Scan for the cell matching the given text and deliver its (X, Y) coordinate at center. 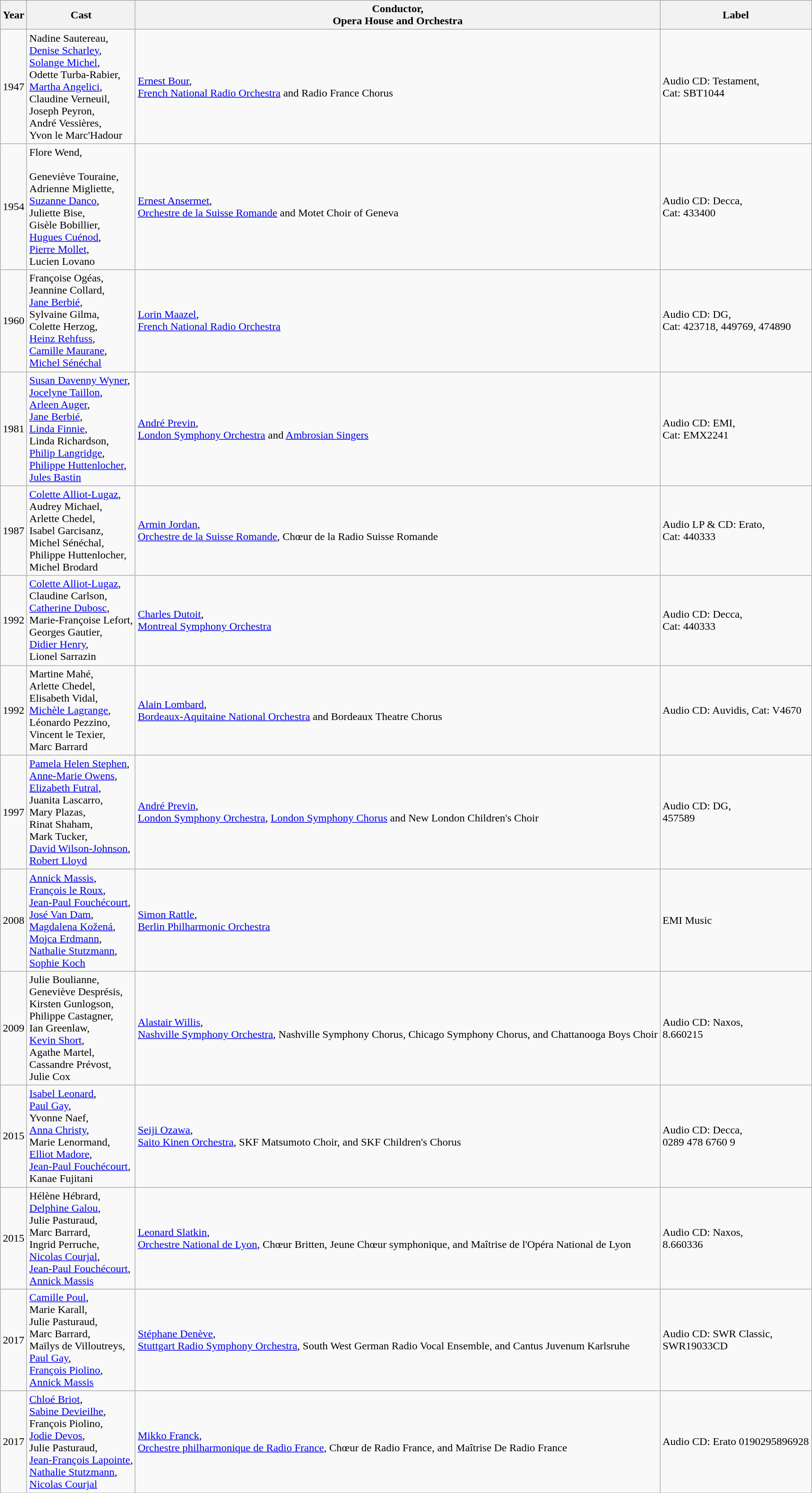
Colette Alliot-Lugaz, Claudine Carlson,Catherine Dubosc,Marie-Françoise Lefort,Georges Gautier, Didier Henry,Lionel Sarrazin (81, 620)
Audio CD: Auvidis, Cat: V4670 (735, 710)
Seiji Ozawa,Saito Kinen Orchestra, SKF Matsumoto Choir, and SKF Children's Chorus (398, 1136)
2009 (13, 1028)
Audio LP & CD: Erato,Cat: 440333 (735, 531)
Audio CD: SWR Classic, SWR19033CD (735, 1340)
Audio CD: Testament,Cat: SBT1044 (735, 87)
Label (735, 15)
1987 (13, 531)
1997 (13, 812)
Audio CD: Decca,Cat: 440333 (735, 620)
Audio CD: Naxos, 8.660336 (735, 1238)
Flore Wend, Geneviève Touraine, Adrienne Migliette,Suzanne Danco, Juliette Bise,Gisèle Bobillier, Hugues Cuénod,Pierre Mollet,Lucien Lovano (81, 206)
Conductor,Opera House and Orchestra (398, 15)
Martine Mahé, Arlette Chedel,Elisabeth Vidal, Michèle Lagrange, Léonardo Pezzino, Vincent le Texier, Marc Barrard (81, 710)
Mikko Franck,Orchestre philharmonique de Radio France, Chœur de Radio France, and Maîtrise De Radio France (398, 1442)
Françoise Ogéas, Jeannine Collard,Jane Berbié, Sylvaine Gilma,Colette Herzog, Heinz Rehfuss,Camille Maurane, Michel Sénéchal (81, 321)
1981 (13, 429)
Chloé Briot, Sabine Devieilhe, François Piolino, Jodie Devos, Julie Pasturaud, Jean-François Lapointe, Nathalie Stutzmann, Nicolas Courjal (81, 1442)
Julie Boulianne, Geneviève Desprésis, Kirsten Gunlogson, Philippe Castagner, Ian Greenlaw, Kevin Short, Agathe Martel, Cassandre Prévost, Julie Cox (81, 1028)
André Previn,London Symphony Orchestra and Ambrosian Singers (398, 429)
1954 (13, 206)
Ernest Bour,French National Radio Orchestra and Radio France Chorus (398, 87)
Susan Davenny Wyner, Jocelyne Taillon,Arleen Auger, Jane Berbié,Linda Finnie, Linda Richardson,Philip Langridge, Philippe Huttenlocher,Jules Bastin (81, 429)
Lorin Maazel,French National Radio Orchestra (398, 321)
2008 (13, 920)
Hélène Hébrard, Delphine Galou, Julie Pasturaud, Marc Barrard, Ingrid Perruche, Nicolas Courjal, Jean-Paul Fouchécourt, Annick Massis (81, 1238)
Audio CD: Naxos, 8.660215 (735, 1028)
Annick Massis, François le Roux, Jean-Paul Fouchécourt, José Van Dam, Magdalena Kožená, Mojca Erdmann, Nathalie Stutzmann, Sophie Koch (81, 920)
Audio CD: Decca,Cat: 433400 (735, 206)
Stéphane Denève,Stuttgart Radio Symphony Orchestra, South West German Radio Vocal Ensemble, and Cantus Juvenum Karlsruhe (398, 1340)
Audio CD: Erato 0190295896928 (735, 1442)
Charles Dutoit,Montreal Symphony Orchestra (398, 620)
Leonard Slatkin,Orchestre National de Lyon, Chœur Britten, Jeune Chœur symphonique, and Maîtrise de l'Opéra National de Lyon (398, 1238)
André Previn,London Symphony Orchestra, London Symphony Chorus and New London Children's Choir (398, 812)
Cast (81, 15)
Audio CD: EMI,Cat: EMX2241 (735, 429)
1947 (13, 87)
Audio CD: DG,Cat: 423718, 449769, 474890 (735, 321)
Pamela Helen Stephen, Anne-Marie Owens,Elizabeth Futral, Juanita Lascarro,Mary Plazas, Rinat Shaham,Mark Tucker, David Wilson-Johnson,Robert Lloyd (81, 812)
1960 (13, 321)
Year (13, 15)
Simon Rattle,Berlin Philharmonic Orchestra (398, 920)
Alastair Willis,Nashville Symphony Orchestra, Nashville Symphony Chorus, Chicago Symphony Chorus, and Chattanooga Boys Choir (398, 1028)
Audio CD: DG,457589 (735, 812)
EMI Music (735, 920)
Alain Lombard,Bordeaux-Aquitaine National Orchestra and Bordeaux Theatre Chorus (398, 710)
Camille Poul, Marie Karall, Julie Pasturaud, Marc Barrard, Maïlys de Villoutreys, Paul Gay, François Piolino, Annick Massis (81, 1340)
Armin Jordan,Orchestre de la Suisse Romande, Chœur de la Radio Suisse Romande (398, 531)
Audio CD: Decca, 0289 478 6760 9 (735, 1136)
Isabel Leonard, Paul Gay, Yvonne Naef,Anna Christy, Marie Lenormand, Elliot Madore, Jean-Paul Fouchécourt, Kanae Fujitani (81, 1136)
Ernest Ansermet,Orchestre de la Suisse Romande and Motet Choir of Geneva (398, 206)
Colette Alliot-Lugaz, Audrey Michael, Arlette Chedel, Isabel Garcisanz,Michel Sénéchal, Philippe Huttenlocher,Michel Brodard (81, 531)
